Identify which cell holds the provided text, then report its (x, y) central coordinate. 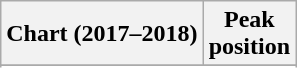
Chart (2017–2018) (102, 34)
Peakposition (249, 34)
